Return [x, y] of the center of cell containing provided text 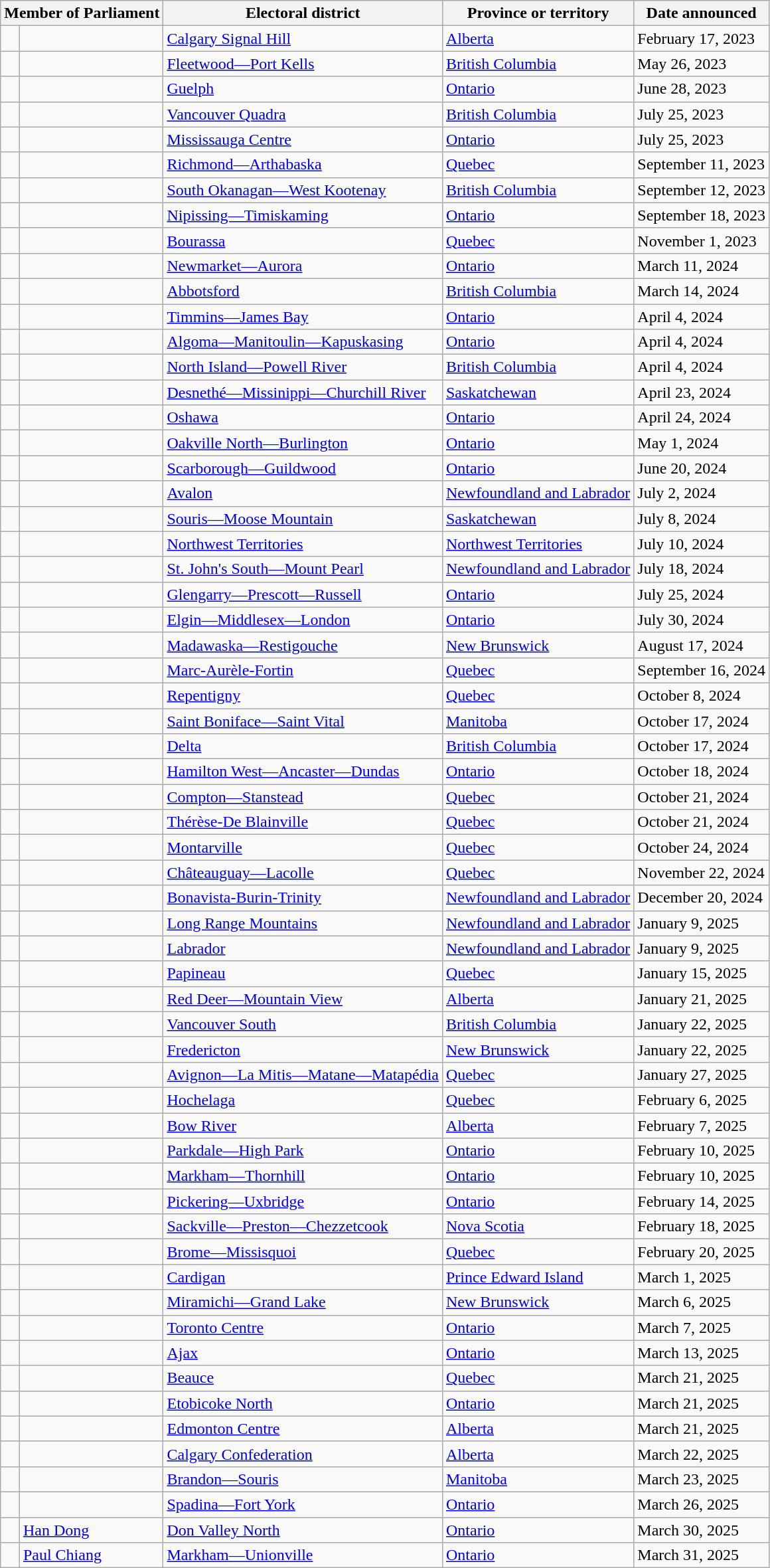
August 17, 2024 [702, 645]
Etobicoke North [303, 1403]
Vancouver South [303, 1024]
November 1, 2023 [702, 240]
Thérèse-De Blainville [303, 822]
Fleetwood—Port Kells [303, 64]
Markham—Thornhill [303, 1176]
Madawaska—Restigouche [303, 645]
March 30, 2025 [702, 1529]
February 14, 2025 [702, 1201]
February 6, 2025 [702, 1100]
Long Range Mountains [303, 923]
North Island—Powell River [303, 367]
Brandon—Souris [303, 1479]
Paul Chiang [92, 1555]
Abbotsford [303, 291]
Parkdale—High Park [303, 1151]
South Okanagan—West Kootenay [303, 190]
Member of Parliament [82, 13]
September 18, 2023 [702, 215]
Nipissing—Timiskaming [303, 215]
February 18, 2025 [702, 1227]
Cardigan [303, 1277]
Pickering—Uxbridge [303, 1201]
Richmond—Arthabaska [303, 165]
Labrador [303, 948]
Glengarry—Prescott—Russell [303, 594]
Ajax [303, 1353]
Châteauguay—Lacolle [303, 873]
June 20, 2024 [702, 468]
Oshawa [303, 418]
Elgin—Middlesex—London [303, 620]
Calgary Confederation [303, 1454]
October 18, 2024 [702, 772]
March 11, 2024 [702, 266]
Date announced [702, 13]
Hochelaga [303, 1100]
July 10, 2024 [702, 544]
Marc-Aurèle-Fortin [303, 670]
July 30, 2024 [702, 620]
Sackville—Preston—Chezzetcook [303, 1227]
Newmarket—Aurora [303, 266]
Compton—Stanstead [303, 797]
March 26, 2025 [702, 1504]
Desnethé—Missinippi—Churchill River [303, 392]
Guelph [303, 89]
Nova Scotia [538, 1227]
Edmonton Centre [303, 1429]
Bourassa [303, 240]
September 11, 2023 [702, 165]
October 8, 2024 [702, 695]
April 23, 2024 [702, 392]
Province or territory [538, 13]
Algoma—Manitoulin—Kapuskasing [303, 342]
Papineau [303, 974]
Don Valley North [303, 1529]
Bonavista-Burin-Trinity [303, 898]
Bow River [303, 1126]
July 8, 2024 [702, 519]
Brome—Missisquoi [303, 1252]
October 24, 2024 [702, 847]
Han Dong [92, 1529]
Spadina—Fort York [303, 1504]
Prince Edward Island [538, 1277]
March 22, 2025 [702, 1454]
March 1, 2025 [702, 1277]
March 14, 2024 [702, 291]
Mississauga Centre [303, 139]
December 20, 2024 [702, 898]
Avignon—La Mitis—Matane—Matapédia [303, 1075]
November 22, 2024 [702, 873]
Souris—Moose Mountain [303, 519]
April 24, 2024 [702, 418]
Calgary Signal Hill [303, 39]
Repentigny [303, 695]
March 23, 2025 [702, 1479]
September 16, 2024 [702, 670]
Delta [303, 746]
March 13, 2025 [702, 1353]
Miramichi—Grand Lake [303, 1302]
February 17, 2023 [702, 39]
July 18, 2024 [702, 569]
July 2, 2024 [702, 493]
Montarville [303, 847]
January 15, 2025 [702, 974]
St. John's South—Mount Pearl [303, 569]
March 6, 2025 [702, 1302]
Saint Boniface—Saint Vital [303, 721]
July 25, 2024 [702, 594]
Beauce [303, 1378]
Red Deer—Mountain View [303, 999]
Markham—Unionville [303, 1555]
September 12, 2023 [702, 190]
Scarborough—Guildwood [303, 468]
Fredericton [303, 1049]
May 26, 2023 [702, 64]
Timmins—James Bay [303, 317]
January 21, 2025 [702, 999]
February 20, 2025 [702, 1252]
Oakville North—Burlington [303, 443]
January 27, 2025 [702, 1075]
February 7, 2025 [702, 1126]
Electoral district [303, 13]
Toronto Centre [303, 1328]
Vancouver Quadra [303, 114]
May 1, 2024 [702, 443]
Hamilton West—Ancaster—Dundas [303, 772]
March 31, 2025 [702, 1555]
Avalon [303, 493]
March 7, 2025 [702, 1328]
June 28, 2023 [702, 89]
